Provide the [X, Y] coordinate of the cell's center where the given text is located.  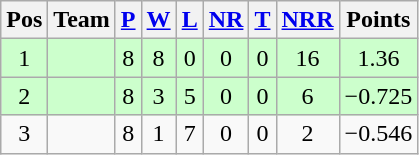
1.36 [378, 58]
−0.725 [378, 96]
−0.546 [378, 134]
7 [190, 134]
W [158, 20]
P [128, 20]
5 [190, 96]
NRR [308, 20]
Points [378, 20]
T [262, 20]
16 [308, 58]
NR [226, 20]
Team [82, 20]
L [190, 20]
6 [308, 96]
Pos [24, 20]
